Determine the (X, Y) coordinate at the center of the cell enclosing the given text.  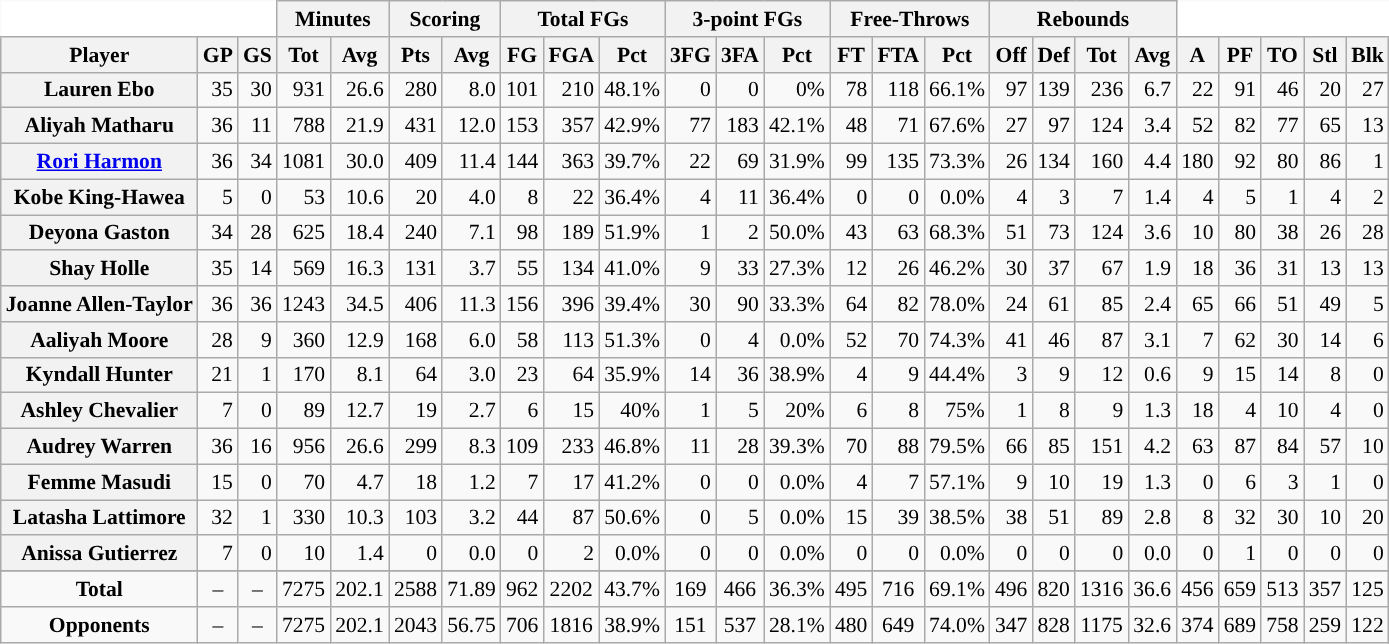
67 (1102, 269)
Latasha Lattimore (100, 518)
38.5% (957, 518)
125 (1368, 589)
189 (571, 233)
Minutes (333, 19)
68.3% (957, 233)
78 (852, 90)
689 (1240, 625)
406 (416, 304)
1.2 (472, 482)
74.3% (957, 340)
51.9% (632, 233)
41.0% (632, 269)
46.2% (957, 269)
71.89 (472, 589)
6.0 (472, 340)
210 (571, 90)
649 (898, 625)
28.1% (797, 625)
12.9 (360, 340)
113 (571, 340)
480 (852, 625)
32.6 (1152, 625)
Stl (1326, 55)
2588 (416, 589)
3.7 (472, 269)
2.7 (472, 411)
Anissa Gutierrez (100, 554)
GS (258, 55)
183 (740, 126)
1175 (1102, 625)
17 (571, 482)
3.1 (1152, 340)
42.9% (632, 126)
495 (852, 589)
GP (218, 55)
299 (416, 447)
49 (1326, 304)
4.0 (472, 197)
4.4 (1152, 162)
36.3% (797, 589)
39.7% (632, 162)
280 (416, 90)
828 (1054, 625)
466 (740, 589)
Free-Throws (910, 19)
180 (1198, 162)
363 (571, 162)
569 (304, 269)
20% (797, 411)
39.3% (797, 447)
374 (1198, 625)
16.3 (360, 269)
3FA (740, 55)
41 (1012, 340)
160 (1102, 162)
23 (522, 375)
24 (1012, 304)
10.6 (360, 197)
73 (1054, 233)
330 (304, 518)
48 (852, 126)
46.8% (632, 447)
496 (1012, 589)
62 (1240, 340)
537 (740, 625)
962 (522, 589)
347 (1012, 625)
Kobe King-Hawea (100, 197)
1316 (1102, 589)
3.4 (1152, 126)
11.4 (472, 162)
35.9% (632, 375)
58 (522, 340)
706 (522, 625)
716 (898, 589)
16 (258, 447)
31.9% (797, 162)
75% (957, 411)
53 (304, 197)
39 (898, 518)
Aaliyah Moore (100, 340)
39.4% (632, 304)
67.6% (957, 126)
Scoring (445, 19)
109 (522, 447)
2202 (571, 589)
66.1% (957, 90)
A (1198, 55)
90 (740, 304)
8.3 (472, 447)
21 (218, 375)
3-point FGs (748, 19)
8.1 (360, 375)
FGA (571, 55)
50.6% (632, 518)
FG (522, 55)
30.0 (360, 162)
99 (852, 162)
3.6 (1152, 233)
2043 (416, 625)
156 (522, 304)
57.1% (957, 482)
71 (898, 126)
1.9 (1152, 269)
43 (852, 233)
144 (522, 162)
34.5 (360, 304)
360 (304, 340)
18.4 (360, 233)
98 (522, 233)
Off (1012, 55)
84 (1282, 447)
820 (1054, 589)
79.5% (957, 447)
3.2 (472, 518)
103 (416, 518)
88 (898, 447)
44.4% (957, 375)
41.2% (632, 482)
625 (304, 233)
409 (416, 162)
168 (416, 340)
57 (1326, 447)
TO (1282, 55)
12.0 (472, 126)
Femme Masudi (100, 482)
36.6 (1152, 589)
788 (304, 126)
240 (416, 233)
Total FGs (583, 19)
61 (1054, 304)
91 (1240, 90)
74.0% (957, 625)
122 (1368, 625)
FTA (898, 55)
456 (1198, 589)
396 (571, 304)
135 (898, 162)
FT (852, 55)
131 (416, 269)
Def (1054, 55)
Joanne Allen-Taylor (100, 304)
2.4 (1152, 304)
Total (100, 589)
44 (522, 518)
PF (1240, 55)
92 (1240, 162)
2.8 (1152, 518)
513 (1282, 589)
Pts (416, 55)
11.3 (472, 304)
8.0 (472, 90)
55 (522, 269)
33 (740, 269)
37 (1054, 269)
86 (1326, 162)
233 (571, 447)
1816 (571, 625)
0% (797, 90)
118 (898, 90)
431 (416, 126)
12.7 (360, 411)
4.2 (1152, 447)
Blk (1368, 55)
10.3 (360, 518)
139 (1054, 90)
101 (522, 90)
Shay Holle (100, 269)
7.1 (472, 233)
Ashley Chevalier (100, 411)
31 (1282, 269)
956 (304, 447)
21.9 (360, 126)
78.0% (957, 304)
153 (522, 126)
259 (1326, 625)
51.3% (632, 340)
Aliyah Matharu (100, 126)
Deyona Gaston (100, 233)
Player (100, 55)
3FG (690, 55)
1243 (304, 304)
56.75 (472, 625)
170 (304, 375)
69.1% (957, 589)
236 (1102, 90)
Lauren Ebo (100, 90)
0.6 (1152, 375)
Audrey Warren (100, 447)
33.3% (797, 304)
50.0% (797, 233)
42.1% (797, 126)
931 (304, 90)
73.3% (957, 162)
Opponents (100, 625)
48.1% (632, 90)
Rori Harmon (100, 162)
1081 (304, 162)
4.7 (360, 482)
69 (740, 162)
40% (632, 411)
Rebounds (1083, 19)
Kyndall Hunter (100, 375)
6.7 (1152, 90)
3.0 (472, 375)
169 (690, 589)
27.3% (797, 269)
758 (1282, 625)
659 (1240, 589)
43.7% (632, 589)
